Extract the (x, y) coordinate from the center of the cell holding the provided text.  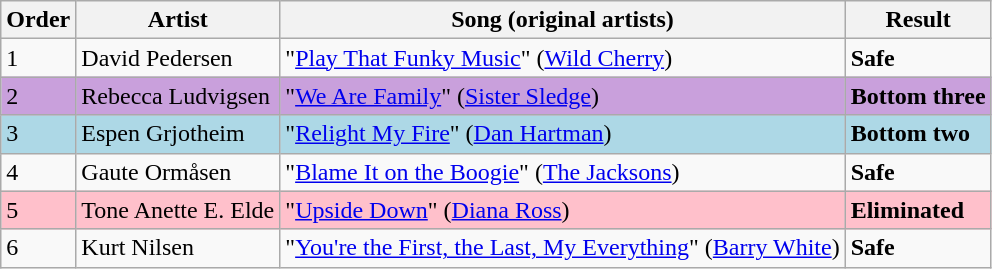
Tone Anette E. Elde (178, 210)
6 (38, 248)
Artist (178, 20)
Kurt Nilsen (178, 248)
David Pedersen (178, 58)
Song (original artists) (562, 20)
Result (918, 20)
1 (38, 58)
"Play That Funky Music" (Wild Cherry) (562, 58)
Rebecca Ludvigsen (178, 96)
3 (38, 134)
Espen Grjotheim (178, 134)
4 (38, 172)
"You're the First, the Last, My Everything" (Barry White) (562, 248)
Order (38, 20)
Eliminated (918, 210)
"We Are Family" (Sister Sledge) (562, 96)
Bottom two (918, 134)
"Relight My Fire" (Dan Hartman) (562, 134)
2 (38, 96)
Bottom three (918, 96)
5 (38, 210)
"Upside Down" (Diana Ross) (562, 210)
"Blame It on the Boogie" (The Jacksons) (562, 172)
Gaute Ormåsen (178, 172)
